Detect which cell encompasses the target text, then output its (x, y) center coordinate. 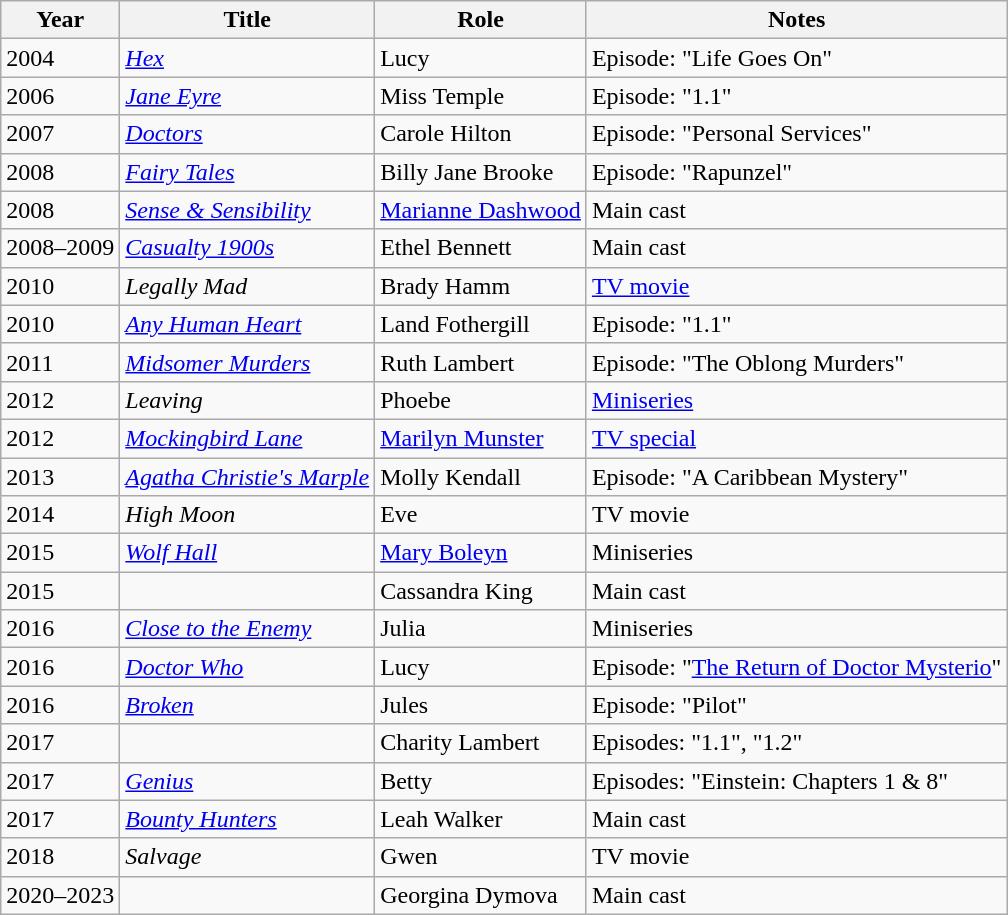
Gwen (481, 857)
Broken (248, 705)
2007 (60, 134)
Carole Hilton (481, 134)
Role (481, 20)
Mary Boleyn (481, 553)
Marilyn Munster (481, 438)
Brady Hamm (481, 286)
Episode: "A Caribbean Mystery" (796, 477)
Casualty 1900s (248, 248)
2018 (60, 857)
Episode: "The Oblong Murders" (796, 362)
Genius (248, 781)
Doctor Who (248, 667)
Doctors (248, 134)
Episodes: "1.1", "1.2" (796, 743)
High Moon (248, 515)
2013 (60, 477)
2006 (60, 96)
Charity Lambert (481, 743)
Julia (481, 629)
Cassandra King (481, 591)
Agatha Christie's Marple (248, 477)
Ruth Lambert (481, 362)
Episodes: "Einstein: Chapters 1 & 8" (796, 781)
Episode: "Personal Services" (796, 134)
Sense & Sensibility (248, 210)
2011 (60, 362)
Mockingbird Lane (248, 438)
Molly Kendall (481, 477)
Billy Jane Brooke (481, 172)
Any Human Heart (248, 324)
Notes (796, 20)
2020–2023 (60, 895)
Eve (481, 515)
Leaving (248, 400)
Land Fothergill (481, 324)
Jules (481, 705)
Title (248, 20)
Miss Temple (481, 96)
Episode: "Life Goes On" (796, 58)
Bounty Hunters (248, 819)
2014 (60, 515)
Leah Walker (481, 819)
Close to the Enemy (248, 629)
2008–2009 (60, 248)
Ethel Bennett (481, 248)
Wolf Hall (248, 553)
Georgina Dymova (481, 895)
Phoebe (481, 400)
Marianne Dashwood (481, 210)
Salvage (248, 857)
Betty (481, 781)
Episode: "The Return of Doctor Mysterio" (796, 667)
Year (60, 20)
Hex (248, 58)
Episode: "Pilot" (796, 705)
Legally Mad (248, 286)
Fairy Tales (248, 172)
Episode: "Rapunzel" (796, 172)
Midsomer Murders (248, 362)
Jane Eyre (248, 96)
2004 (60, 58)
TV special (796, 438)
